Identify which cell holds the provided text, then report its [X, Y] central coordinate. 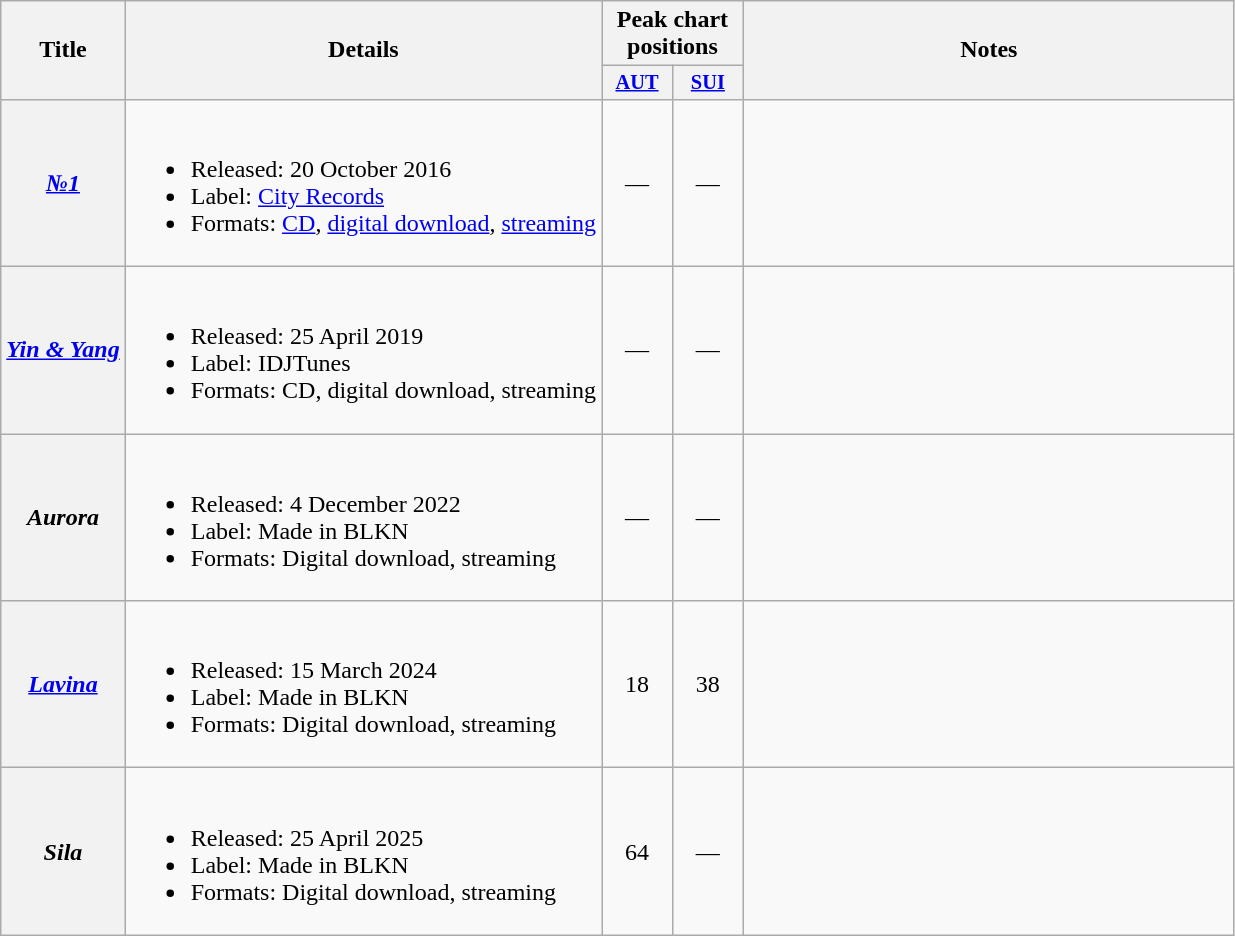
Released: 20 October 2016Label: City RecordsFormats: CD, digital download, streaming [363, 182]
Yin & Yang [63, 350]
Released: 4 December 2022Label: Made in BLKNFormats: Digital download, streaming [363, 518]
SUI [708, 83]
Lavina [63, 684]
№1 [63, 182]
Title [63, 50]
Released: 15 March 2024Label: Made in BLKNFormats: Digital download, streaming [363, 684]
Sila [63, 852]
64 [638, 852]
Released: 25 April 2025Label: Made in BLKNFormats: Digital download, streaming [363, 852]
Notes [988, 50]
Released: 25 April 2019Label: IDJTunesFormats: CD, digital download, streaming [363, 350]
Peak chart positions [673, 34]
18 [638, 684]
AUT [638, 83]
Details [363, 50]
Aurora [63, 518]
38 [708, 684]
